Scan for the cell matching the given text and deliver its (x, y) coordinate at center. 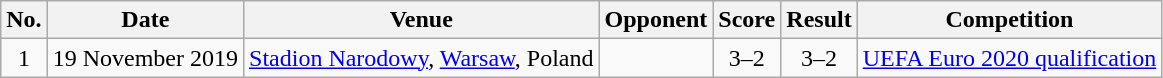
Result (819, 20)
UEFA Euro 2020 qualification (1010, 58)
1 (24, 58)
Date (145, 20)
No. (24, 20)
Competition (1010, 20)
Opponent (656, 20)
Venue (422, 20)
Stadion Narodowy, Warsaw, Poland (422, 58)
Score (747, 20)
19 November 2019 (145, 58)
